Determine the (x, y) coordinate at the center of the cell enclosing the given text.  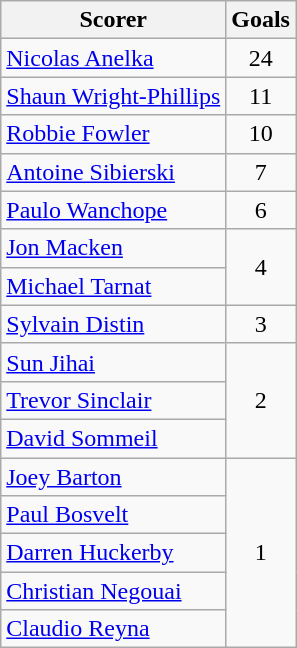
Paul Bosvelt (114, 515)
Goals (261, 20)
Darren Huckerby (114, 553)
10 (261, 134)
11 (261, 96)
Michael Tarnat (114, 286)
Sun Jihai (114, 362)
Claudio Reyna (114, 629)
3 (261, 324)
1 (261, 553)
2 (261, 400)
Jon Macken (114, 248)
David Sommeil (114, 438)
6 (261, 210)
Joey Barton (114, 477)
Nicolas Anelka (114, 58)
Sylvain Distin (114, 324)
Trevor Sinclair (114, 400)
Scorer (114, 20)
Antoine Sibierski (114, 172)
Shaun Wright-Phillips (114, 96)
24 (261, 58)
Robbie Fowler (114, 134)
7 (261, 172)
Paulo Wanchope (114, 210)
4 (261, 267)
Christian Negouai (114, 591)
